Identify which cell holds the provided text, then report its (X, Y) central coordinate. 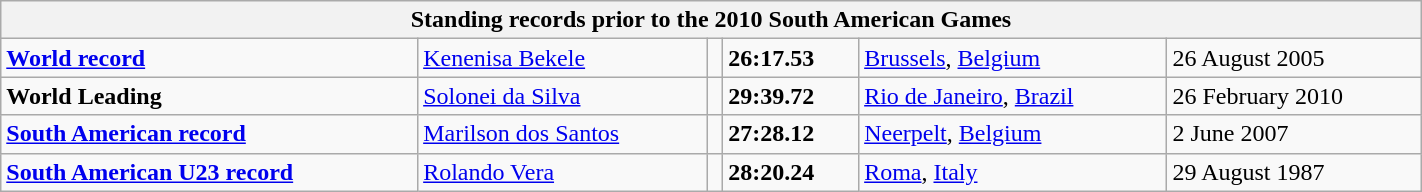
27:28.12 (791, 134)
South American U23 record (210, 172)
26:17.53 (791, 58)
World Leading (210, 96)
29 August 1987 (1294, 172)
Kenenisa Bekele (563, 58)
26 August 2005 (1294, 58)
Standing records prior to the 2010 South American Games (711, 20)
South American record (210, 134)
29:39.72 (791, 96)
Rolando Vera (563, 172)
2 June 2007 (1294, 134)
Solonei da Silva (563, 96)
Marilson dos Santos (563, 134)
26 February 2010 (1294, 96)
Neerpelt, Belgium (1013, 134)
Roma, Italy (1013, 172)
28:20.24 (791, 172)
World record (210, 58)
Brussels, Belgium (1013, 58)
Rio de Janeiro, Brazil (1013, 96)
